Output the [X, Y] coordinate of the center of the cell containing the given text.  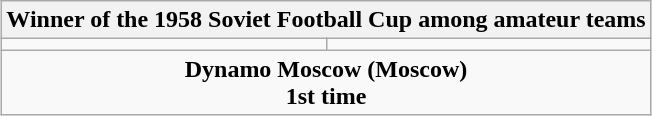
Winner of the 1958 Soviet Football Cup among amateur teams [326, 20]
Dynamo Moscow (Moscow)1st time [326, 82]
